Return the (x, y) coordinate for the center point of the cell that contains the specified text.  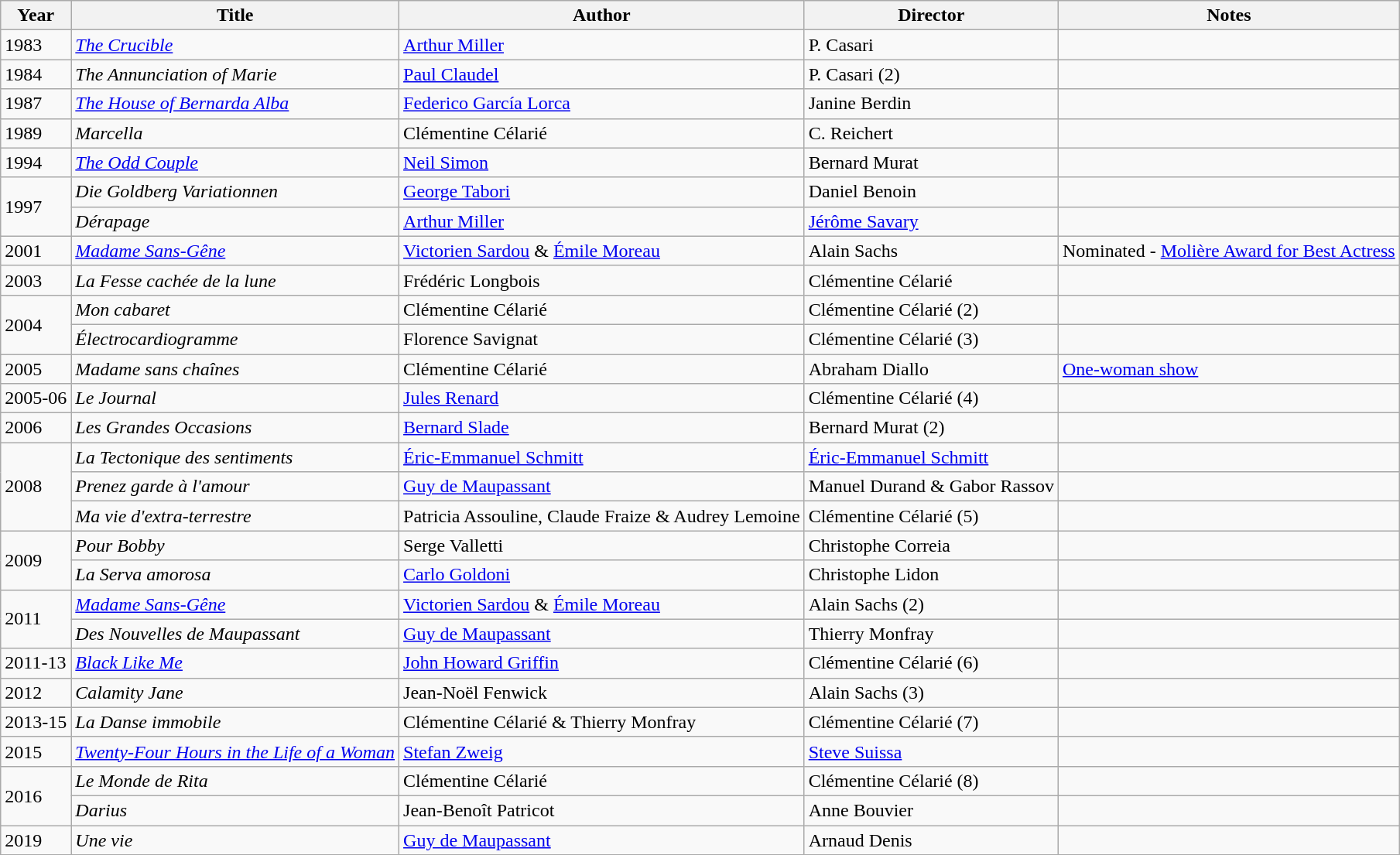
Bernard Murat (2) (931, 428)
The Crucible (235, 45)
2001 (36, 251)
1997 (36, 207)
Alain Sachs (931, 251)
Une vie (235, 840)
2011-13 (36, 663)
Die Goldberg Variationnen (235, 192)
Black Like Me (235, 663)
2011 (36, 619)
Ma vie d'extra-terrestre (235, 516)
1989 (36, 133)
Dérapage (235, 221)
Neil Simon (602, 162)
Clémentine Célarié (2) (931, 310)
Bernard Murat (931, 162)
Électrocardiogramme (235, 339)
2016 (36, 795)
Notes (1229, 15)
Madame sans chaînes (235, 369)
Le Monde de Rita (235, 781)
Bernard Slade (602, 428)
Frédéric Longbois (602, 280)
2005-06 (36, 398)
Florence Savignat (602, 339)
Jules Renard (602, 398)
Stefan Zweig (602, 751)
Clémentine Célarié (8) (931, 781)
Anne Bouvier (931, 810)
Le Journal (235, 398)
Manuel Durand & Gabor Rassov (931, 487)
2012 (36, 693)
Jean-Noël Fenwick (602, 693)
2015 (36, 751)
Clémentine Célarié & Thierry Monfray (602, 722)
Alain Sachs (3) (931, 693)
Christophe Correia (931, 545)
Des Nouvelles de Maupassant (235, 634)
Janine Berdin (931, 104)
1994 (36, 162)
Carlo Goldoni (602, 575)
Paul Claudel (602, 74)
The Annunciation of Marie (235, 74)
Darius (235, 810)
Clémentine Célarié (4) (931, 398)
The Odd Couple (235, 162)
2009 (36, 560)
2019 (36, 840)
Thierry Monfray (931, 634)
Marcella (235, 133)
2006 (36, 428)
Federico García Lorca (602, 104)
Alain Sachs (2) (931, 604)
Daniel Benoin (931, 192)
John Howard Griffin (602, 663)
Jérôme Savary (931, 221)
Les Grandes Occasions (235, 428)
One-woman show (1229, 369)
George Tabori (602, 192)
La Tectonique des sentiments (235, 457)
Nominated - Molière Award for Best Actress (1229, 251)
Clémentine Célarié (5) (931, 516)
2013-15 (36, 722)
C. Reichert (931, 133)
Patricia Assouline, Claude Fraize & Audrey Lemoine (602, 516)
2003 (36, 280)
Steve Suissa (931, 751)
Mon cabaret (235, 310)
P. Casari (2) (931, 74)
Prenez garde à l'amour (235, 487)
2008 (36, 487)
2005 (36, 369)
Clémentine Célarié (7) (931, 722)
Title (235, 15)
Clémentine Célarié (6) (931, 663)
La Serva amorosa (235, 575)
2004 (36, 324)
Author (602, 15)
Serge Valletti (602, 545)
Year (36, 15)
P. Casari (931, 45)
Arnaud Denis (931, 840)
Calamity Jane (235, 693)
Director (931, 15)
Clémentine Célarié (3) (931, 339)
Christophe Lidon (931, 575)
1984 (36, 74)
1983 (36, 45)
Jean-Benoît Patricot (602, 810)
Twenty-Four Hours in the Life of a Woman (235, 751)
The House of Bernarda Alba (235, 104)
La Fesse cachée de la lune (235, 280)
1987 (36, 104)
La Danse immobile (235, 722)
Pour Bobby (235, 545)
Abraham Diallo (931, 369)
